Scan for the cell matching the given text and deliver its (X, Y) coordinate at center. 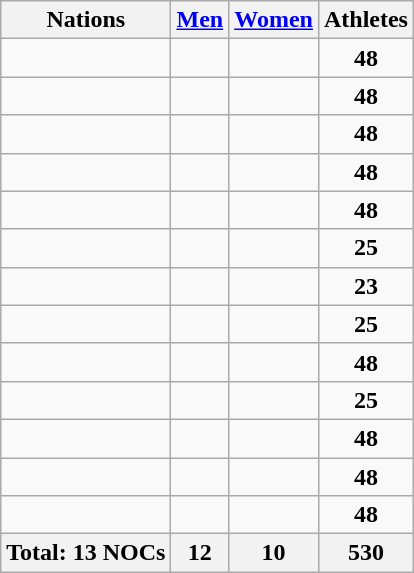
530 (366, 553)
12 (200, 553)
Athletes (366, 20)
Nations (86, 20)
Women (274, 20)
Total: 13 NOCs (86, 553)
10 (274, 553)
Men (200, 20)
23 (366, 286)
